Detect which cell encompasses the target text, then output its [X, Y] center coordinate. 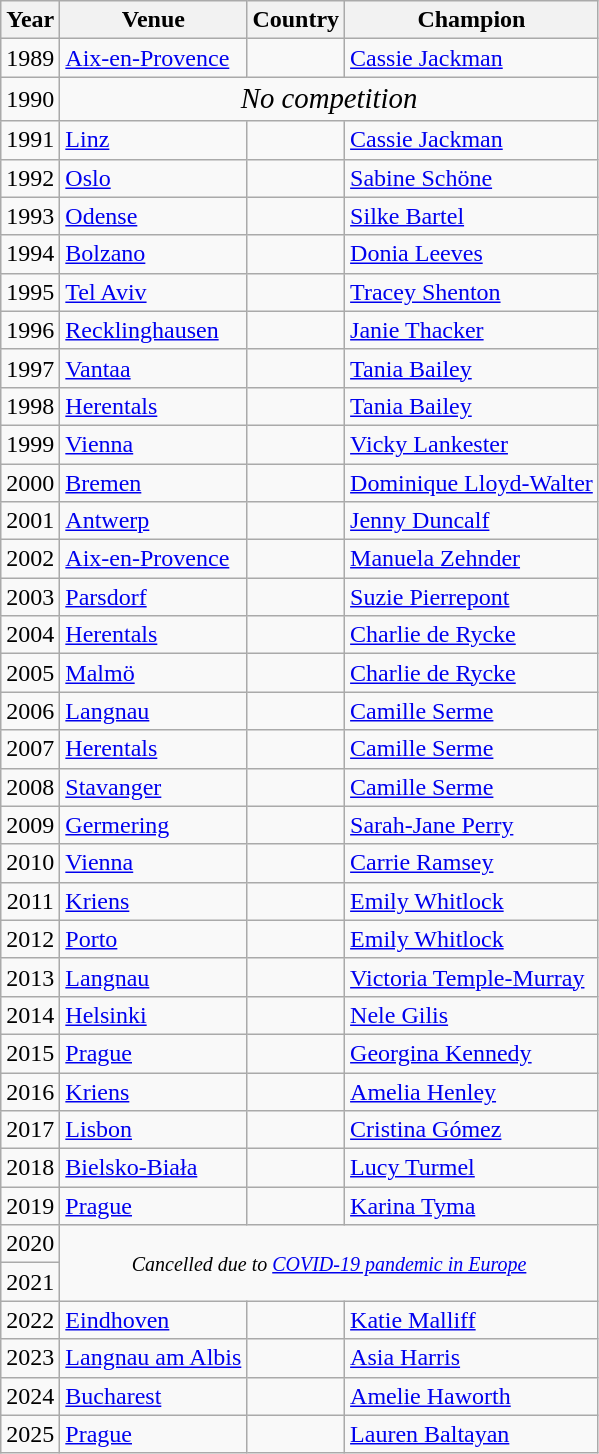
Sarah-Jane Perry [472, 825]
Bucharest [154, 1396]
2014 [30, 1015]
1990 [30, 99]
Cristina Gómez [472, 1130]
Jenny Duncalf [472, 521]
2023 [30, 1358]
Antwerp [154, 521]
2025 [30, 1434]
Suzie Pierrepont [472, 597]
Dominique Lloyd-Walter [472, 483]
2009 [30, 825]
2021 [30, 1282]
Vantaa [154, 368]
Bremen [154, 483]
2024 [30, 1396]
2000 [30, 483]
Lucy Turmel [472, 1168]
Donia Leeves [472, 254]
Tracey Shenton [472, 292]
2004 [30, 635]
1989 [30, 58]
Silke Bartel [472, 216]
2007 [30, 749]
Bolzano [154, 254]
2003 [30, 597]
Malmö [154, 673]
Venue [154, 20]
Germering [154, 825]
Year [30, 20]
1998 [30, 406]
Nele Gilis [472, 1015]
2011 [30, 901]
Manuela Zehnder [472, 559]
1997 [30, 368]
1993 [30, 216]
Victoria Temple-Murray [472, 977]
Janie Thacker [472, 330]
2022 [30, 1320]
2015 [30, 1053]
Linz [154, 140]
1996 [30, 330]
Champion [472, 20]
2002 [30, 559]
Vicky Lankester [472, 444]
Country [296, 20]
1994 [30, 254]
2018 [30, 1168]
2019 [30, 1206]
2020 [30, 1244]
2005 [30, 673]
Odense [154, 216]
Bielsko-Biała [154, 1168]
Karina Tyma [472, 1206]
Katie Malliff [472, 1320]
2001 [30, 521]
Helsinki [154, 1015]
1995 [30, 292]
2008 [30, 787]
Amelie Haworth [472, 1396]
Eindhoven [154, 1320]
2016 [30, 1091]
No competition [329, 99]
Carrie Ramsey [472, 863]
Lisbon [154, 1130]
2013 [30, 977]
Asia Harris [472, 1358]
Sabine Schöne [472, 178]
2012 [30, 939]
Langnau am Albis [154, 1358]
Lauren Baltayan [472, 1434]
Stavanger [154, 787]
Tel Aviv [154, 292]
2010 [30, 863]
Recklinghausen [154, 330]
1991 [30, 140]
Porto [154, 939]
1999 [30, 444]
2006 [30, 711]
Parsdorf [154, 597]
Amelia Henley [472, 1091]
Georgina Kennedy [472, 1053]
2017 [30, 1130]
1992 [30, 178]
Cancelled due to COVID-19 pandemic in Europe [329, 1263]
Oslo [154, 178]
